Pinpoint the cell where the given text exists, returning its [x, y] midpoint coordinate. 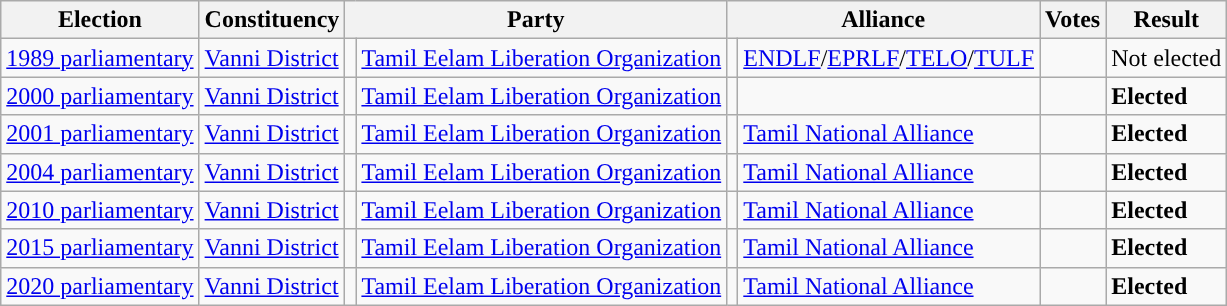
Not elected [1166, 58]
Result [1166, 20]
2015 parliamentary [100, 248]
2020 parliamentary [100, 286]
2010 parliamentary [100, 210]
2000 parliamentary [100, 96]
Votes [1073, 20]
Alliance [884, 20]
Election [100, 20]
Constituency [272, 20]
1989 parliamentary [100, 58]
2004 parliamentary [100, 172]
ENDLF/EPRLF/TELO/TULF [889, 58]
2001 parliamentary [100, 134]
Party [536, 20]
